Scan for the cell matching the given text and deliver its [x, y] coordinate at center. 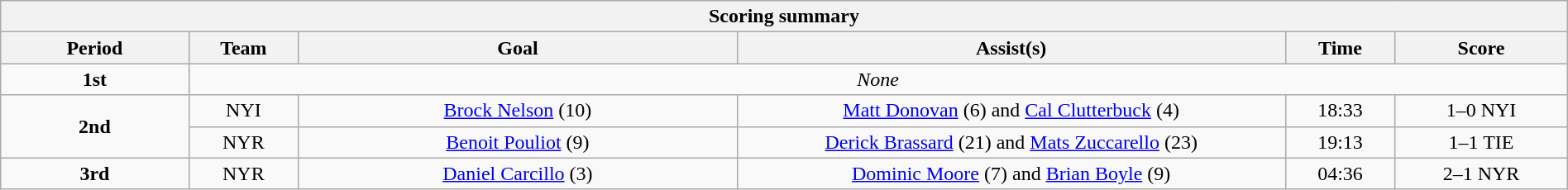
Matt Donovan (6) and Cal Clutterbuck (4) [1011, 111]
2–1 NYR [1481, 173]
Benoit Pouliot (9) [518, 142]
2nd [94, 126]
Brock Nelson (10) [518, 111]
Derick Brassard (21) and Mats Zuccarello (23) [1011, 142]
Time [1340, 48]
Team [243, 48]
Scoring summary [784, 17]
1–0 NYI [1481, 111]
Daniel Carcillo (3) [518, 173]
NYI [243, 111]
Goal [518, 48]
18:33 [1340, 111]
None [878, 79]
Dominic Moore (7) and Brian Boyle (9) [1011, 173]
3rd [94, 173]
19:13 [1340, 142]
04:36 [1340, 173]
1st [94, 79]
1–1 TIE [1481, 142]
Assist(s) [1011, 48]
Period [94, 48]
Score [1481, 48]
